From the cell containing the given text, extract its center point as [x, y] coordinate. 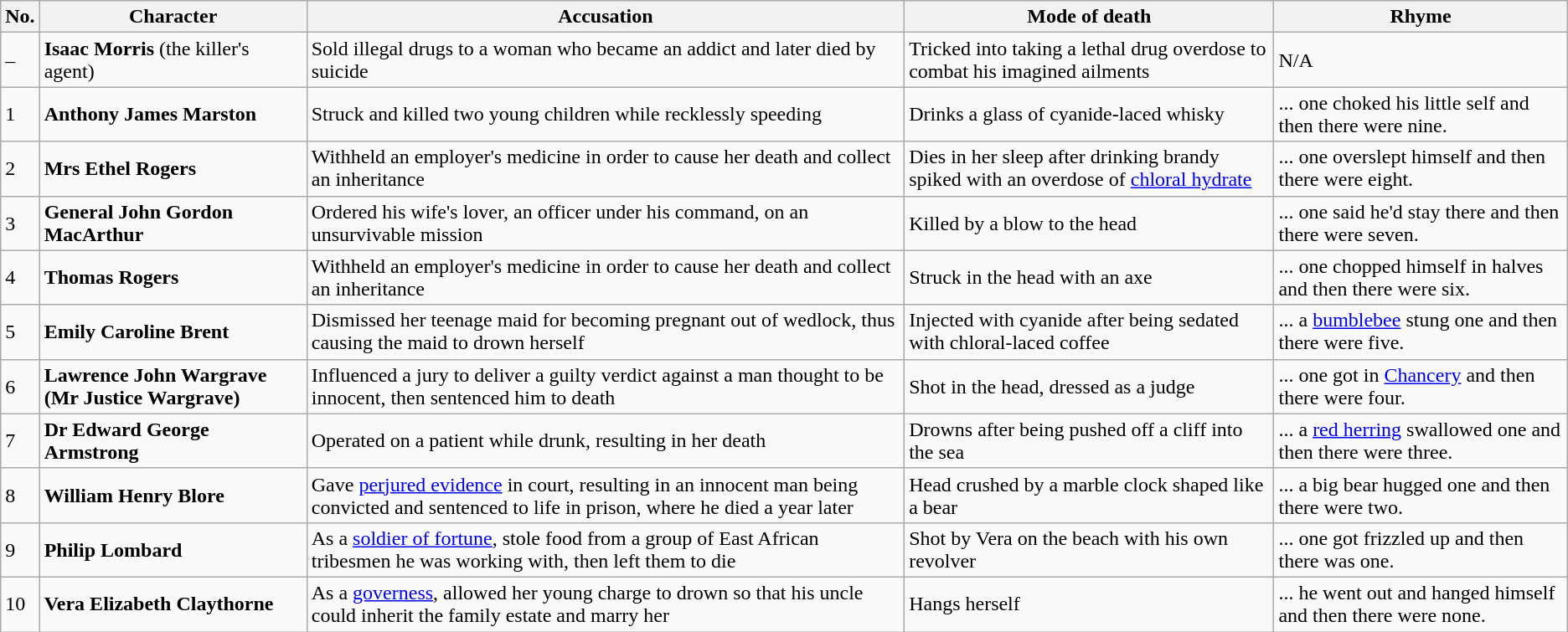
Ordered his wife's lover, an officer under his command, on an unsurvivable mission [605, 223]
Hangs herself [1089, 604]
5 [20, 331]
... one chopped himself in halves and then there were six. [1421, 278]
... one got in Chancery and then there were four. [1421, 387]
Dies in her sleep after drinking brandy spiked with an overdose of chloral hydrate [1089, 169]
4 [20, 278]
Lawrence John Wargrave (Mr Justice Wargrave) [173, 387]
10 [20, 604]
... one choked his little self and then there were nine. [1421, 114]
Struck and killed two young children while recklessly speeding [605, 114]
Anthony James Marston [173, 114]
Thomas Rogers [173, 278]
Tricked into taking a lethal drug overdose to combat his imagined ailments [1089, 60]
... a red herring swallowed one and then there were three. [1421, 440]
Accusation [605, 17]
... a big bear hugged one and then there were two. [1421, 496]
Character [173, 17]
1 [20, 114]
Vera Elizabeth Claythorne [173, 604]
– [20, 60]
Isaac Morris (the killer's agent) [173, 60]
2 [20, 169]
Dismissed her teenage maid for becoming pregnant out of wedlock, thus causing the maid to drown herself [605, 331]
... a bumblebee stung one and then there were five. [1421, 331]
Operated on a patient while drunk, resulting in her death [605, 440]
As a soldier of fortune, stole food from a group of East African tribesmen he was working with, then left them to die [605, 549]
William Henry Blore [173, 496]
Emily Caroline Brent [173, 331]
Dr Edward George Armstrong [173, 440]
3 [20, 223]
8 [20, 496]
Mrs Ethel Rogers [173, 169]
Sold illegal drugs to a woman who became an addict and later died by suicide [605, 60]
Gave perjured evidence in court, resulting in an innocent man being convicted and sentenced to life in prison, where he died a year later [605, 496]
As a governess, allowed her young charge to drown so that his uncle could inherit the family estate and marry her [605, 604]
Rhyme [1421, 17]
... one got frizzled up and then there was one. [1421, 549]
... one overslept himself and then there were eight. [1421, 169]
Struck in the head with an axe [1089, 278]
Drinks a glass of cyanide-laced whisky [1089, 114]
Shot by Vera on the beach with his own revolver [1089, 549]
6 [20, 387]
General John Gordon MacArthur [173, 223]
Drowns after being pushed off a cliff into the sea [1089, 440]
9 [20, 549]
... he went out and hanged himself and then there were none. [1421, 604]
Shot in the head, dressed as a judge [1089, 387]
... one said he'd stay there and then there were seven. [1421, 223]
Injected with cyanide after being sedated with chloral-laced coffee [1089, 331]
Influenced a jury to deliver a guilty verdict against a man thought to be innocent, then sentenced him to death [605, 387]
N/A [1421, 60]
Head crushed by a marble clock shaped like a bear [1089, 496]
7 [20, 440]
Killed by a blow to the head [1089, 223]
Philip Lombard [173, 549]
No. [20, 17]
Mode of death [1089, 17]
